Return the (x, y) coordinate for the center point of the cell that contains the specified text.  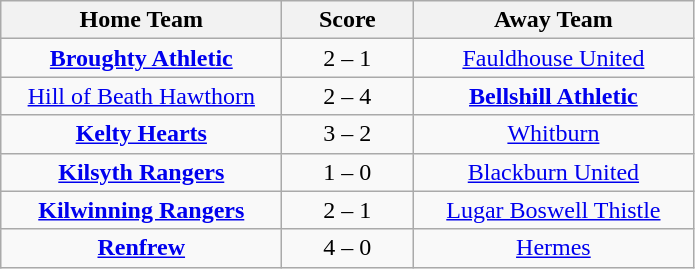
Home Team (142, 20)
1 – 0 (348, 172)
Bellshill Athletic (554, 96)
Away Team (554, 20)
Kilsyth Rangers (142, 172)
3 – 2 (348, 134)
Broughty Athletic (142, 58)
Kilwinning Rangers (142, 210)
Hill of Beath Hawthorn (142, 96)
Hermes (554, 248)
Lugar Boswell Thistle (554, 210)
Blackburn United (554, 172)
2 – 4 (348, 96)
Fauldhouse United (554, 58)
Whitburn (554, 134)
Kelty Hearts (142, 134)
Score (348, 20)
Renfrew (142, 248)
4 – 0 (348, 248)
